From the cell containing the given text, extract its center point as (X, Y) coordinate. 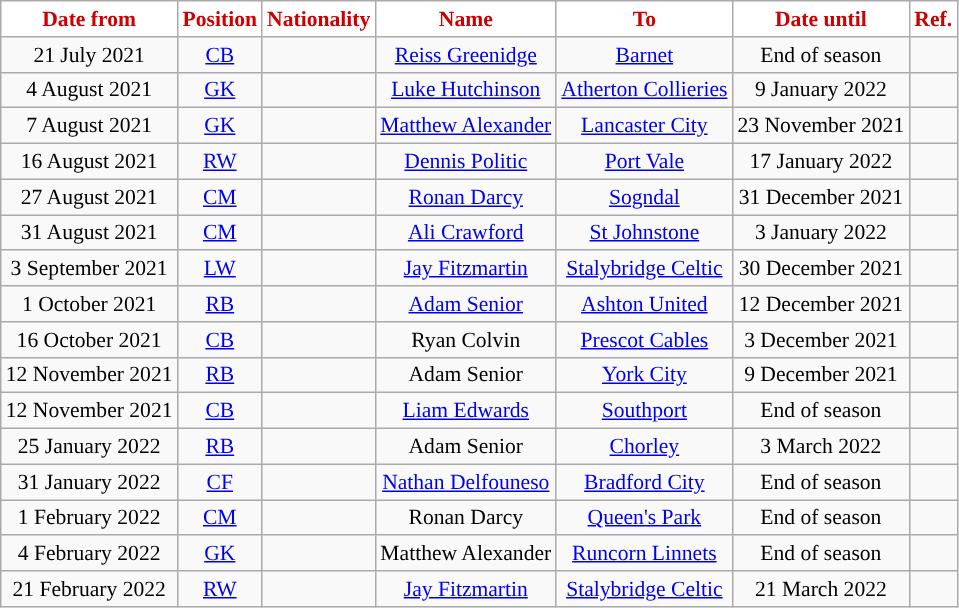
27 August 2021 (90, 197)
Queen's Park (644, 518)
3 September 2021 (90, 269)
Sogndal (644, 197)
17 January 2022 (820, 162)
Atherton Collieries (644, 90)
Prescot Cables (644, 340)
Barnet (644, 55)
Luke Hutchinson (466, 90)
4 August 2021 (90, 90)
3 December 2021 (820, 340)
Southport (644, 411)
Name (466, 19)
Nathan Delfouneso (466, 482)
9 January 2022 (820, 90)
21 March 2022 (820, 589)
Date from (90, 19)
4 February 2022 (90, 554)
Ryan Colvin (466, 340)
Lancaster City (644, 126)
23 November 2021 (820, 126)
York City (644, 375)
St Johnstone (644, 233)
31 January 2022 (90, 482)
9 December 2021 (820, 375)
LW (220, 269)
1 February 2022 (90, 518)
30 December 2021 (820, 269)
Ali Crawford (466, 233)
Reiss Greenidge (466, 55)
25 January 2022 (90, 447)
Bradford City (644, 482)
Dennis Politic (466, 162)
CF (220, 482)
To (644, 19)
16 October 2021 (90, 340)
Port Vale (644, 162)
3 March 2022 (820, 447)
12 December 2021 (820, 304)
Ashton United (644, 304)
21 July 2021 (90, 55)
Liam Edwards (466, 411)
Position (220, 19)
Nationality (318, 19)
1 October 2021 (90, 304)
21 February 2022 (90, 589)
31 August 2021 (90, 233)
Runcorn Linnets (644, 554)
Chorley (644, 447)
16 August 2021 (90, 162)
Ref. (933, 19)
31 December 2021 (820, 197)
7 August 2021 (90, 126)
3 January 2022 (820, 233)
Date until (820, 19)
